Find where the given text appears and provide that cell's center as (X, Y) coordinate. 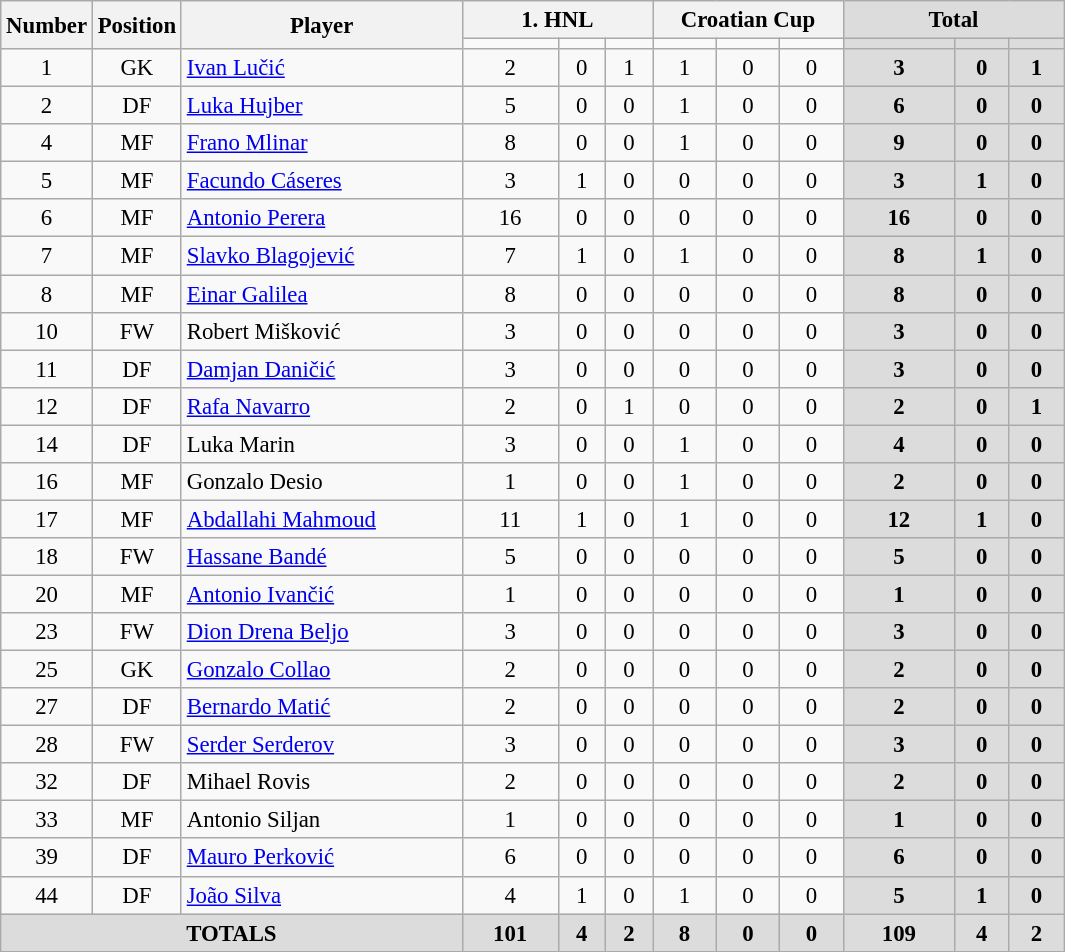
Dion Drena Beljo (322, 632)
9 (898, 143)
20 (47, 594)
Serder Serderov (322, 745)
17 (47, 519)
Mihael Rovis (322, 782)
18 (47, 557)
Player (322, 25)
39 (47, 858)
Einar Galilea (322, 294)
10 (47, 331)
Hassane Bandé (322, 557)
Luka Marin (322, 444)
109 (898, 933)
27 (47, 707)
Bernardo Matić (322, 707)
Rafa Navarro (322, 406)
Antonio Siljan (322, 820)
23 (47, 632)
Frano Mlinar (322, 143)
32 (47, 782)
101 (510, 933)
Damjan Daničić (322, 369)
Gonzalo Collao (322, 670)
44 (47, 895)
Mauro Perković (322, 858)
Position (136, 25)
Ivan Lučić (322, 68)
João Silva (322, 895)
25 (47, 670)
Antonio Perera (322, 219)
14 (47, 444)
Robert Mišković (322, 331)
Total (954, 20)
33 (47, 820)
Facundo Cáseres (322, 181)
Gonzalo Desio (322, 482)
Croatian Cup (748, 20)
1. HNL (558, 20)
Abdallahi Mahmoud (322, 519)
Antonio Ivančić (322, 594)
Luka Hujber (322, 106)
Number (47, 25)
TOTALS (232, 933)
28 (47, 745)
Slavko Blagojević (322, 256)
